Locate the cell with the specified text and output its [X, Y] center coordinate. 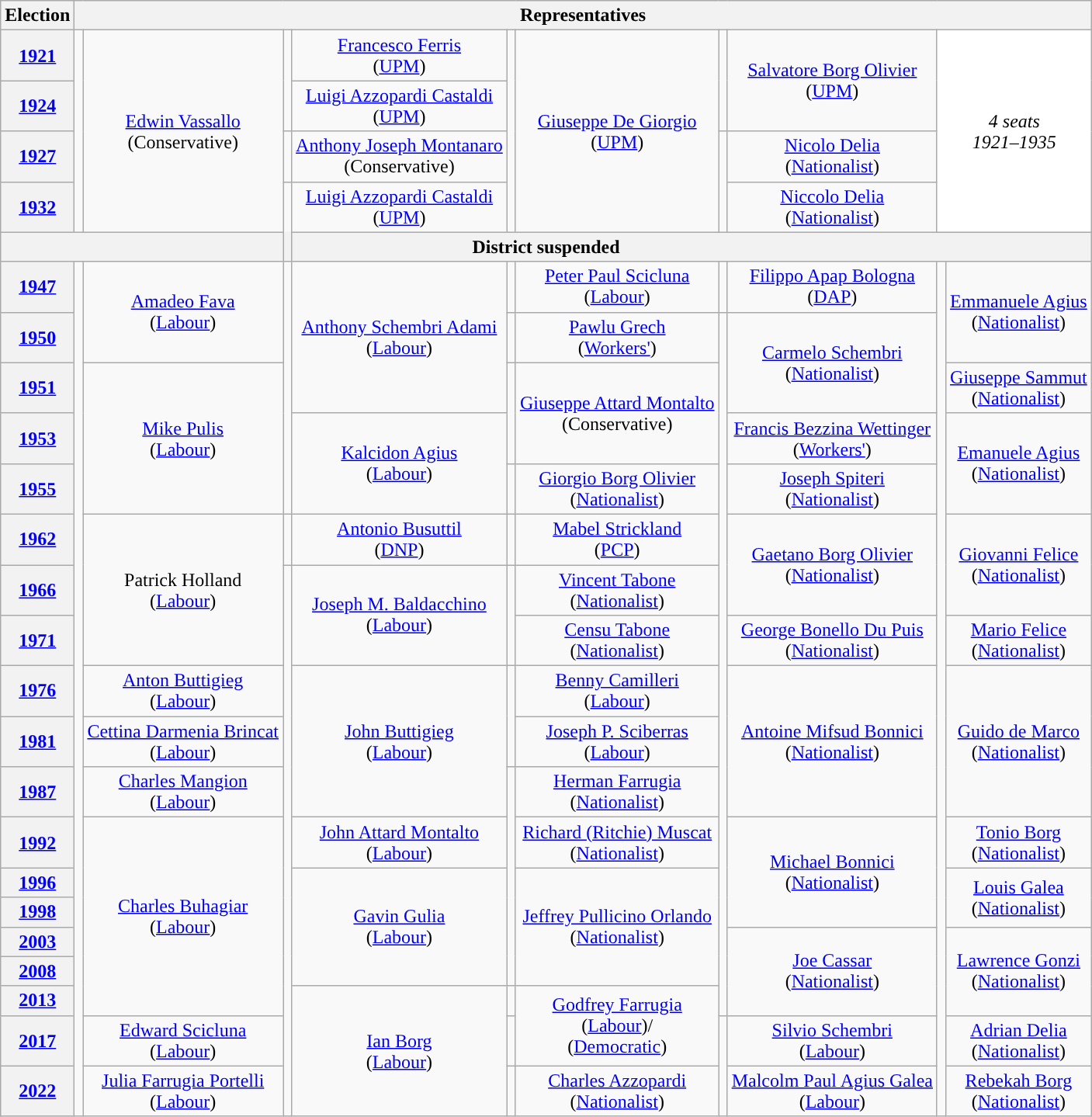
Peter Paul Scicluna(Labour) [617, 287]
1932 [37, 206]
Herman Farrugia(Nationalist) [617, 792]
1981 [37, 742]
2013 [37, 1001]
Anton Buttigieg(Labour) [183, 691]
Niccolo Delia(Nationalist) [832, 206]
Joe Cassar(Nationalist) [832, 971]
Mario Felice(Nationalist) [1019, 641]
1953 [37, 438]
Benny Camilleri(Labour) [617, 691]
Godfrey Farrugia(Labour)/(Democratic) [617, 1026]
1976 [37, 691]
1921 [37, 56]
Election [37, 16]
Julia Farrugia Portelli(Labour) [183, 1091]
1924 [37, 106]
Antonio Busuttil(DNP) [400, 539]
Cettina Darmenia Brincat(Labour) [183, 742]
District suspended [546, 247]
1927 [37, 157]
1996 [37, 883]
Mike Pulis(Labour) [183, 438]
Salvatore Borg Olivier(UPM) [832, 81]
Giovanni Felice(Nationalist) [1019, 564]
1951 [37, 388]
2022 [37, 1091]
Edward Scicluna(Labour) [183, 1040]
Giuseppe Attard Montalto(Conservative) [617, 413]
Michael Bonnici(Nationalist) [832, 872]
2017 [37, 1040]
1966 [37, 590]
Louis Galea(Nationalist) [1019, 897]
Ian Borg(Labour) [400, 1051]
Tonio Borg(Nationalist) [1019, 843]
1992 [37, 843]
Anthony Schembri Adami(Labour) [400, 337]
1950 [37, 337]
Joseph M. Baldacchino(Labour) [400, 616]
Carmelo Schembri(Nationalist) [832, 363]
Lawrence Gonzi(Nationalist) [1019, 971]
Gaetano Borg Olivier(Nationalist) [832, 564]
Joseph P. Sciberras(Labour) [617, 742]
Anthony Joseph Montanaro(Conservative) [400, 157]
George Bonello Du Puis(Nationalist) [832, 641]
Giuseppe Sammut(Nationalist) [1019, 388]
2003 [37, 942]
John Buttigieg(Labour) [400, 742]
Malcolm Paul Agius Galea(Labour) [832, 1091]
Charles Mangion(Labour) [183, 792]
1998 [37, 912]
Giorgio Borg Olivier(Nationalist) [617, 489]
Antoine Mifsud Bonnici(Nationalist) [832, 742]
Nicolo Delia(Nationalist) [832, 157]
Gavin Gulia(Labour) [400, 927]
Emmanuele Agius(Nationalist) [1019, 312]
Joseph Spiteri(Nationalist) [832, 489]
Richard (Ritchie) Muscat(Nationalist) [617, 843]
Francis Bezzina Wettinger(Workers') [832, 438]
1962 [37, 539]
Representatives [583, 16]
Amadeo Fava(Labour) [183, 312]
Mabel Strickland(PCP) [617, 539]
Guido de Marco(Nationalist) [1019, 742]
Kalcidon Agius(Labour) [400, 463]
Francesco Ferris(UPM) [400, 56]
Edwin Vassallo(Conservative) [183, 131]
4 seats1921–1935 [1014, 131]
Filippo Apap Bologna(DAP) [832, 287]
Censu Tabone(Nationalist) [617, 641]
1987 [37, 792]
Adrian Delia(Nationalist) [1019, 1040]
Giuseppe De Giorgio(UPM) [617, 131]
Rebekah Borg(Nationalist) [1019, 1091]
1947 [37, 287]
Silvio Schembri(Labour) [832, 1040]
Pawlu Grech(Workers') [617, 337]
Charles Buhagiar(Labour) [183, 916]
Charles Azzopardi(Nationalist) [617, 1091]
John Attard Montalto(Labour) [400, 843]
2008 [37, 971]
Emanuele Agius(Nationalist) [1019, 463]
Vincent Tabone(Nationalist) [617, 590]
Patrick Holland(Labour) [183, 590]
1971 [37, 641]
1955 [37, 489]
Jeffrey Pullicino Orlando(Nationalist) [617, 927]
